Search for the cell housing the specified text and yield its [x, y] center coordinate. 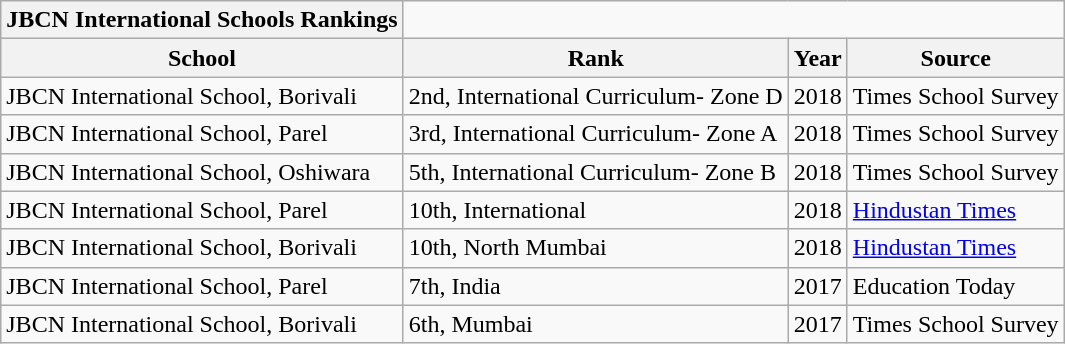
Source [956, 58]
3rd, International Curriculum- Zone A [596, 134]
School [202, 58]
6th, Mumbai [596, 324]
Education Today [956, 286]
10th, North Mumbai [596, 248]
5th, International Curriculum- Zone B [596, 172]
Rank [596, 58]
10th, International [596, 210]
JBCN International School, Oshiwara [202, 172]
2nd, International Curriculum- Zone D [596, 96]
JBCN International Schools Rankings [202, 20]
7th, India [596, 286]
Year [818, 58]
